For the text-containing cell, return its midpoint in [x, y] coordinate format. 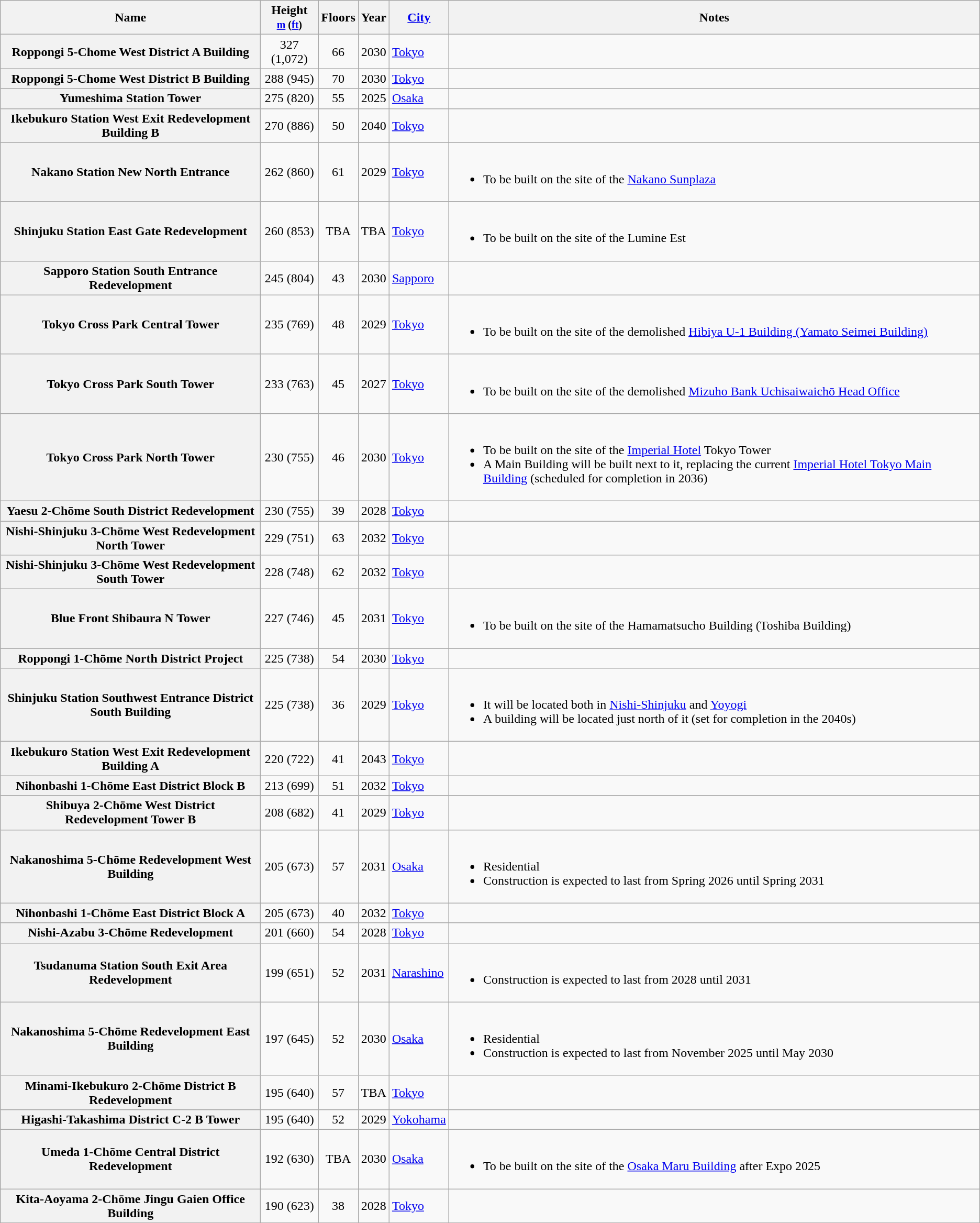
2043 [374, 758]
Name [131, 18]
Yumeshima Station Tower [131, 98]
43 [338, 278]
Kita-Aoyama 2-Chōme Jingu Gaien Office Building [131, 1206]
63 [338, 537]
Nakanoshima 5-Chōme Redevelopment West Building [131, 866]
To be built on the site of the Hamamatsucho Building (Toshiba Building) [714, 619]
262 (860) [289, 172]
36 [338, 705]
228 (748) [289, 572]
Year [374, 18]
Yaesu 2-Chōme South District Redevelopment [131, 511]
233 (763) [289, 383]
2027 [374, 383]
229 (751) [289, 537]
235 (769) [289, 325]
327 (1,072) [289, 51]
To be built on the site of the demolished Mizuho Bank Uchisaiwaichō Head Office [714, 383]
50 [338, 126]
Higashi-Takashima District C-2 B Tower [131, 1119]
51 [338, 786]
190 (623) [289, 1206]
Shinjuku Station Southwest Entrance District South Building [131, 705]
Sapporo [419, 278]
Yokohama [419, 1119]
61 [338, 172]
Nihonbashi 1-Chōme East District Block B [131, 786]
Tokyo Cross Park Central Tower [131, 325]
Shinjuku Station East Gate Redevelopment [131, 232]
197 (645) [289, 1039]
Roppongi 1-Chōme North District Project [131, 658]
Ikebukuro Station West Exit Redevelopment Building B [131, 126]
Minami-Ikebukuro 2-Chōme District B Redevelopment [131, 1093]
Narashino [419, 972]
55 [338, 98]
66 [338, 51]
192 (630) [289, 1159]
38 [338, 1206]
245 (804) [289, 278]
Ikebukuro Station West Exit Redevelopment Building A [131, 758]
Nishi-Shinjuku 3-Chōme West Redevelopment South Tower [131, 572]
260 (853) [289, 232]
Heightm (ft) [289, 18]
Nishi-Azabu 3-Chōme Redevelopment [131, 933]
275 (820) [289, 98]
Blue Front Shibaura N Tower [131, 619]
199 (651) [289, 972]
62 [338, 572]
Roppongi 5-Chome West District A Building [131, 51]
40 [338, 913]
It will be located both in Nishi-Shinjuku and YoyogiA building will be located just north of it (set for completion in the 2040s) [714, 705]
Tokyo Cross Park South Tower [131, 383]
201 (660) [289, 933]
Nishi-Shinjuku 3-Chōme West Redevelopment North Tower [131, 537]
Umeda 1-Chōme Central District Redevelopment [131, 1159]
To be built on the site of the Lumine Est [714, 232]
208 (682) [289, 813]
To be built on the site of the demolished Hibiya U-1 Building (Yamato Seimei Building) [714, 325]
46 [338, 457]
To be built on the site of the Osaka Maru Building after Expo 2025 [714, 1159]
Tsudanuma Station South Exit Area Redevelopment [131, 972]
Notes [714, 18]
288 (945) [289, 79]
Floors [338, 18]
48 [338, 325]
2025 [374, 98]
City [419, 18]
ResidentialConstruction is expected to last from Spring 2026 until Spring 2031 [714, 866]
Nakanoshima 5-Chōme Redevelopment East Building [131, 1039]
Sapporo Station South Entrance Redevelopment [131, 278]
To be built on the site of the Nakano Sunplaza [714, 172]
Roppongi 5-Chome West District B Building [131, 79]
213 (699) [289, 786]
2040 [374, 126]
ResidentialConstruction is expected to last from November 2025 until May 2030 [714, 1039]
Tokyo Cross Park North Tower [131, 457]
227 (746) [289, 619]
39 [338, 511]
Shibuya 2-Chōme West District Redevelopment Tower B [131, 813]
220 (722) [289, 758]
Nakano Station New North Entrance [131, 172]
Construction is expected to last from 2028 until 2031 [714, 972]
70 [338, 79]
270 (886) [289, 126]
Nihonbashi 1-Chōme East District Block A [131, 913]
